From the cell containing the given text, extract its center point as (x, y) coordinate. 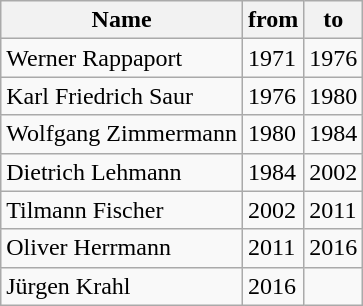
Dietrich Lehmann (122, 172)
1971 (272, 58)
Jürgen Krahl (122, 286)
Werner Rappaport (122, 58)
Tilmann Fischer (122, 210)
Oliver Herrmann (122, 248)
Wolfgang Zimmermann (122, 134)
from (272, 20)
to (334, 20)
Name (122, 20)
Karl Friedrich Saur (122, 96)
